Output the [x, y] coordinate of the center of the cell containing the given text.  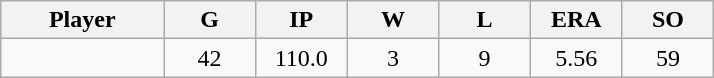
110.0 [301, 58]
Player [82, 20]
42 [210, 58]
L [485, 20]
59 [668, 58]
9 [485, 58]
SO [668, 20]
3 [393, 58]
ERA [576, 20]
5.56 [576, 58]
G [210, 20]
W [393, 20]
IP [301, 20]
